Capture the cell that displays the provided text and extract its (X, Y) central coordinate. 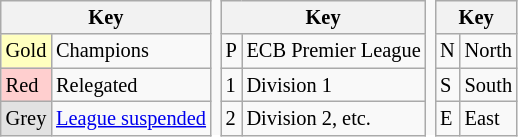
S (447, 85)
League suspended (131, 118)
South (488, 85)
N (447, 51)
North (488, 51)
East (488, 118)
E (447, 118)
ECB Premier League (334, 51)
2 (232, 118)
Grey (26, 118)
Relegated (131, 85)
Division 2, etc. (334, 118)
Red (26, 85)
P (232, 51)
Division 1 (334, 85)
1 (232, 85)
Champions (131, 51)
Gold (26, 51)
